Identify which cell holds the provided text, then report its [x, y] central coordinate. 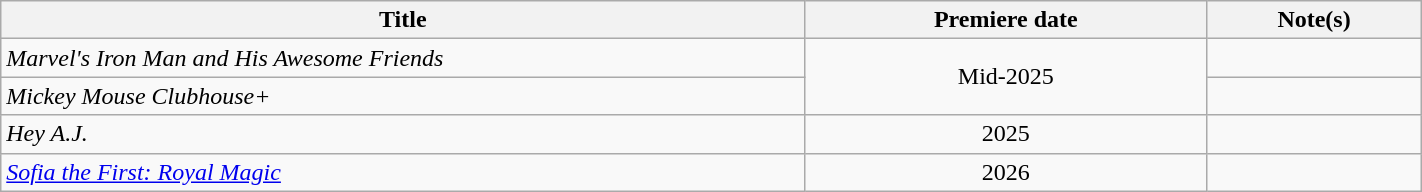
2025 [1006, 134]
Marvel's Iron Man and His Awesome Friends [403, 58]
Mid-2025 [1006, 77]
Hey A.J. [403, 134]
Title [403, 20]
Premiere date [1006, 20]
Sofia the First: Royal Magic [403, 172]
2026 [1006, 172]
Mickey Mouse Clubhouse+ [403, 96]
Note(s) [1314, 20]
